Return the [x, y] coordinate for the center point of the cell that contains the specified text.  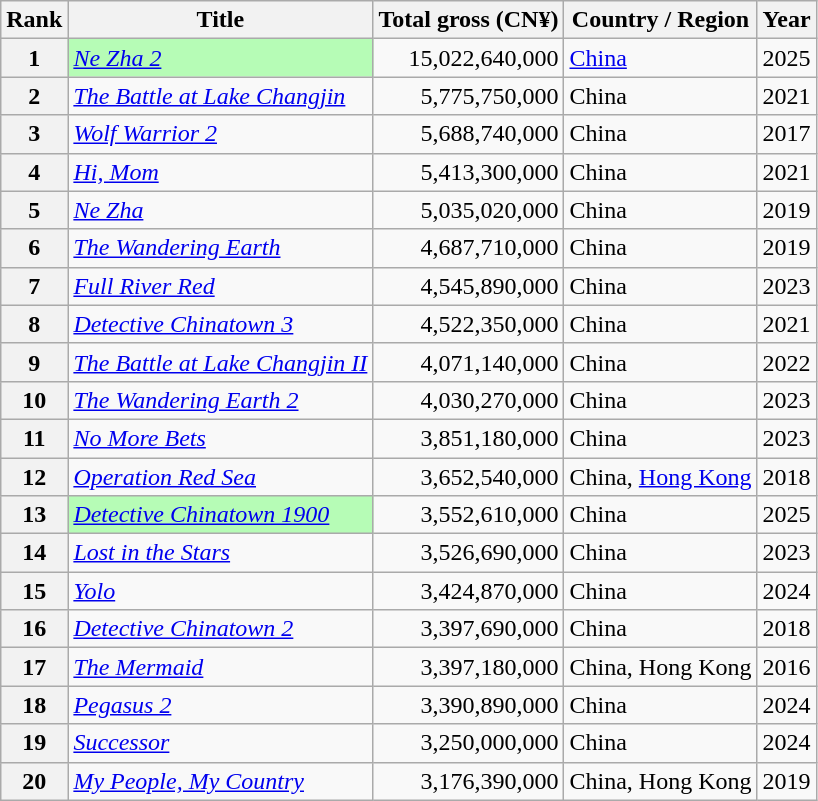
Ne Zha 2 [220, 58]
4,030,270,000 [468, 400]
4 [34, 172]
The Wandering Earth 2 [220, 400]
Yolo [220, 591]
The Battle at Lake Changjin [220, 96]
5,688,740,000 [468, 134]
Detective Chinatown 3 [220, 324]
14 [34, 553]
19 [34, 743]
2022 [786, 362]
3,652,540,000 [468, 477]
15,022,640,000 [468, 58]
9 [34, 362]
13 [34, 515]
11 [34, 438]
10 [34, 400]
3,397,690,000 [468, 629]
17 [34, 667]
4,545,890,000 [468, 286]
4,522,350,000 [468, 324]
2017 [786, 134]
15 [34, 591]
5,413,300,000 [468, 172]
2 [34, 96]
Title [220, 20]
Year [786, 20]
4,071,140,000 [468, 362]
3,250,000,000 [468, 743]
3,424,870,000 [468, 591]
3,390,890,000 [468, 705]
3,526,690,000 [468, 553]
2016 [786, 667]
8 [34, 324]
Lost in the Stars [220, 553]
Successor [220, 743]
Detective Chinatown 1900 [220, 515]
20 [34, 781]
No More Bets [220, 438]
4,687,710,000 [468, 248]
3,552,610,000 [468, 515]
The Mermaid [220, 667]
7 [34, 286]
Wolf Warrior 2 [220, 134]
The Wandering Earth [220, 248]
3,397,180,000 [468, 667]
3 [34, 134]
5 [34, 210]
1 [34, 58]
Rank [34, 20]
3,851,180,000 [468, 438]
Full River Red [220, 286]
Detective Chinatown 2 [220, 629]
18 [34, 705]
Hi, Mom [220, 172]
5,035,020,000 [468, 210]
My People, My Country [220, 781]
Country / Region [660, 20]
The Battle at Lake Changjin II [220, 362]
12 [34, 477]
16 [34, 629]
Operation Red Sea [220, 477]
Total gross (CN¥) [468, 20]
5,775,750,000 [468, 96]
Ne Zha [220, 210]
3,176,390,000 [468, 781]
6 [34, 248]
Pegasus 2 [220, 705]
